Pinpoint the cell where the given text exists, returning its (X, Y) midpoint coordinate. 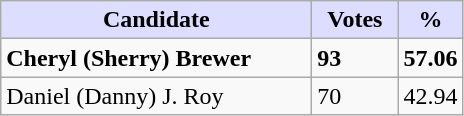
Votes (355, 20)
Candidate (156, 20)
Cheryl (Sherry) Brewer (156, 58)
93 (355, 58)
Daniel (Danny) J. Roy (156, 96)
57.06 (430, 58)
42.94 (430, 96)
% (430, 20)
70 (355, 96)
